Locate the cell with the specified text and output its [x, y] center coordinate. 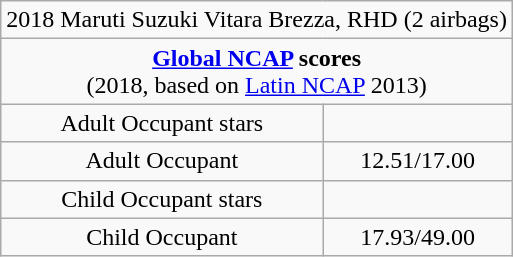
Child Occupant [162, 237]
Adult Occupant stars [162, 123]
Global NCAP scores (2018, based on Latin NCAP 2013) [257, 72]
17.93/49.00 [418, 237]
Child Occupant stars [162, 199]
12.51/17.00 [418, 161]
Adult Occupant [162, 161]
2018 Maruti Suzuki Vitara Brezza, RHD (2 airbags) [257, 20]
